Extract the [x, y] coordinate from the center of the cell holding the provided text.  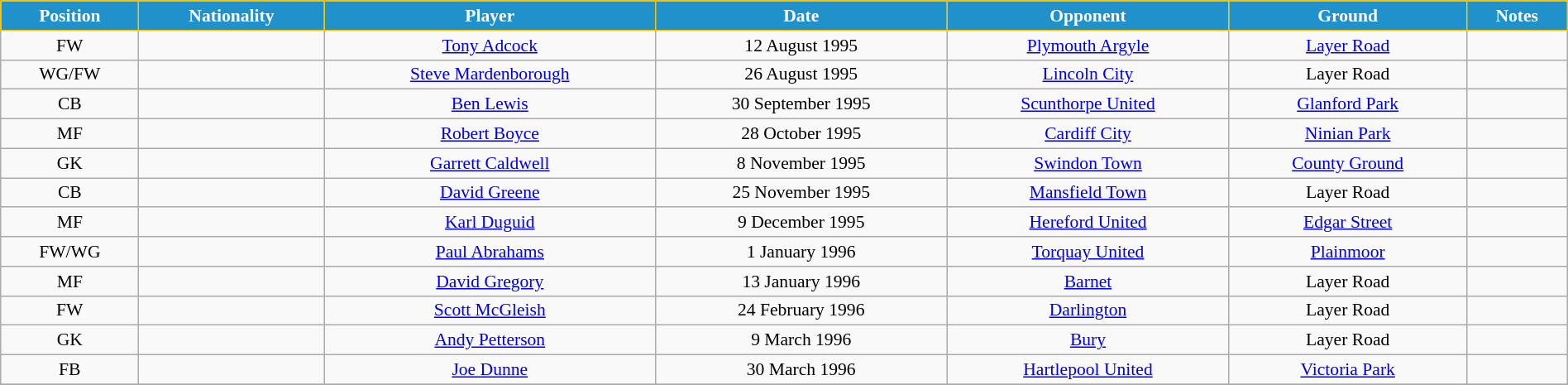
Position [69, 16]
30 September 1995 [801, 104]
FB [69, 370]
24 February 1996 [801, 310]
Opponent [1088, 16]
Plymouth Argyle [1088, 46]
25 November 1995 [801, 193]
Ben Lewis [490, 104]
9 December 1995 [801, 223]
Date [801, 16]
Notes [1517, 16]
Ground [1348, 16]
Glanford Park [1348, 104]
Hereford United [1088, 223]
Tony Adcock [490, 46]
30 March 1996 [801, 370]
Nationality [232, 16]
Garrett Caldwell [490, 163]
Karl Duguid [490, 223]
County Ground [1348, 163]
Ninian Park [1348, 134]
Paul Abrahams [490, 252]
Darlington [1088, 310]
Bury [1088, 340]
26 August 1995 [801, 75]
Cardiff City [1088, 134]
28 October 1995 [801, 134]
Edgar Street [1348, 223]
Robert Boyce [490, 134]
13 January 1996 [801, 282]
Joe Dunne [490, 370]
Torquay United [1088, 252]
FW/WG [69, 252]
Victoria Park [1348, 370]
Andy Petterson [490, 340]
8 November 1995 [801, 163]
Barnet [1088, 282]
Scott McGleish [490, 310]
Plainmoor [1348, 252]
Steve Mardenborough [490, 75]
1 January 1996 [801, 252]
Swindon Town [1088, 163]
Mansfield Town [1088, 193]
Player [490, 16]
Scunthorpe United [1088, 104]
David Gregory [490, 282]
Lincoln City [1088, 75]
David Greene [490, 193]
WG/FW [69, 75]
12 August 1995 [801, 46]
Hartlepool United [1088, 370]
9 March 1996 [801, 340]
